Output the (x, y) coordinate of the center of the cell containing the given text.  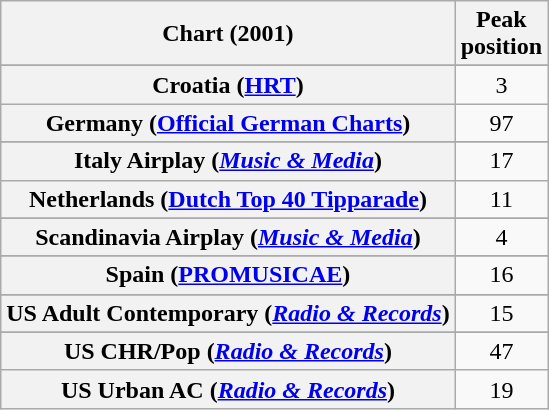
4 (501, 237)
US Adult Contemporary (Radio & Records) (228, 313)
Chart (2001) (228, 34)
Croatia (HRT) (228, 85)
Germany (Official German Charts) (228, 123)
15 (501, 313)
47 (501, 351)
Peakposition (501, 34)
19 (501, 389)
Spain (PROMUSICAE) (228, 275)
US CHR/Pop (Radio & Records) (228, 351)
97 (501, 123)
3 (501, 85)
11 (501, 199)
Netherlands (Dutch Top 40 Tipparade) (228, 199)
17 (501, 161)
US Urban AC (Radio & Records) (228, 389)
Scandinavia Airplay (Music & Media) (228, 237)
16 (501, 275)
Italy Airplay (Music & Media) (228, 161)
